Return the (x, y) coordinate for the center point of the cell that contains the specified text.  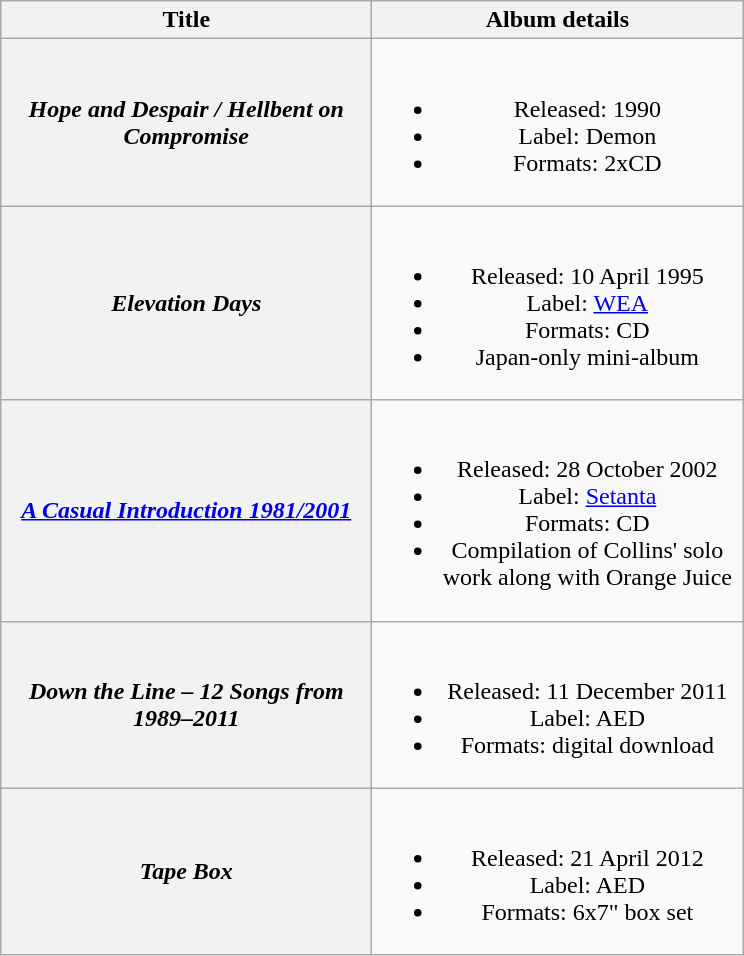
Tape Box (186, 872)
A Casual Introduction 1981/2001 (186, 510)
Released: 11 December 2011Label: AEDFormats: digital download (558, 704)
Album details (558, 20)
Released: 1990Label: DemonFormats: 2xCD (558, 122)
Hope and Despair / Hellbent on Compromise (186, 122)
Down the Line – 12 Songs from 1989–2011 (186, 704)
Title (186, 20)
Elevation Days (186, 303)
Released: 10 April 1995Label: WEAFormats: CDJapan-only mini-album (558, 303)
Released: 28 October 2002Label: SetantaFormats: CDCompilation of Collins' solo work along with Orange Juice (558, 510)
Released: 21 April 2012Label: AEDFormats: 6x7" box set (558, 872)
